Search for the cell housing the specified text and yield its [X, Y] center coordinate. 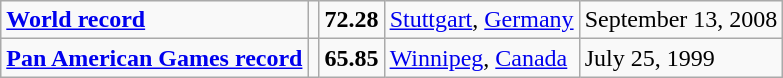
Pan American Games record [154, 58]
72.28 [352, 20]
Winnipeg, Canada [482, 58]
World record [154, 20]
65.85 [352, 58]
September 13, 2008 [681, 20]
July 25, 1999 [681, 58]
Stuttgart, Germany [482, 20]
